Extract the (X, Y) coordinate from the center of the cell holding the provided text.  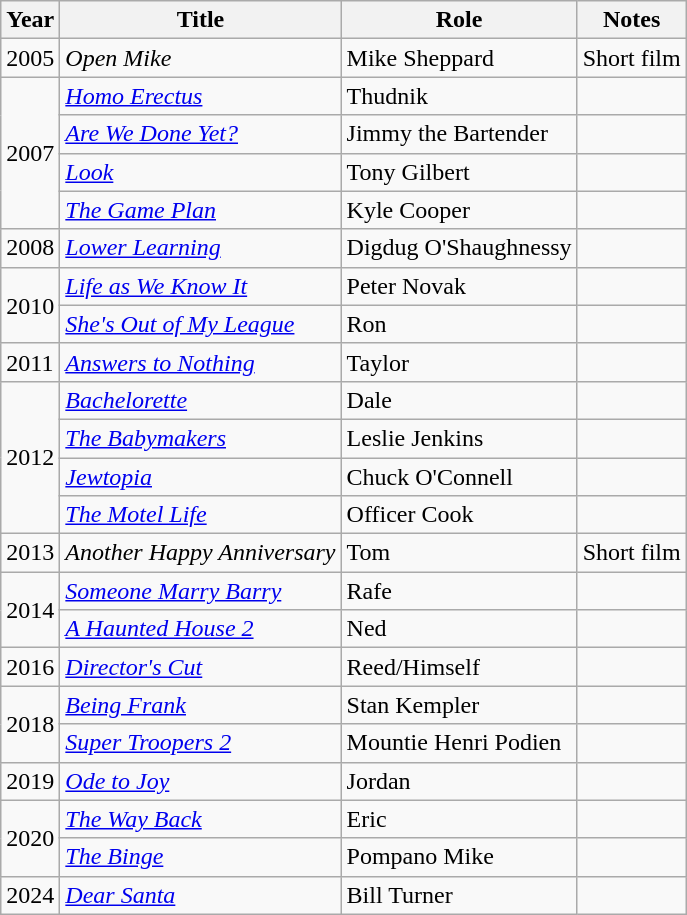
2007 (30, 153)
Mountie Henri Podien (459, 743)
2012 (30, 457)
Chuck O'Connell (459, 477)
2011 (30, 362)
2008 (30, 248)
A Haunted House 2 (200, 629)
Super Troopers 2 (200, 743)
Answers to Nothing (200, 362)
Notes (632, 20)
2018 (30, 724)
Jordan (459, 781)
Pompano Mike (459, 857)
The Babymakers (200, 438)
Stan Kempler (459, 705)
Another Happy Anniversary (200, 553)
Ned (459, 629)
Eric (459, 819)
The Way Back (200, 819)
The Binge (200, 857)
The Motel Life (200, 515)
2005 (30, 58)
Thudnik (459, 96)
Leslie Jenkins (459, 438)
Ron (459, 324)
Director's Cut (200, 667)
Homo Erectus (200, 96)
Officer Cook (459, 515)
Bill Turner (459, 895)
2020 (30, 838)
Look (200, 172)
2019 (30, 781)
Reed/Himself (459, 667)
Role (459, 20)
Someone Marry Barry (200, 591)
Tony Gilbert (459, 172)
Dale (459, 400)
Tom (459, 553)
Open Mike (200, 58)
Taylor (459, 362)
The Game Plan (200, 210)
2013 (30, 553)
Peter Novak (459, 286)
Being Frank (200, 705)
Digdug O'Shaughnessy (459, 248)
Dear Santa (200, 895)
Ode to Joy (200, 781)
Jewtopia (200, 477)
2024 (30, 895)
Life as We Know It (200, 286)
Mike Sheppard (459, 58)
Year (30, 20)
Jimmy the Bartender (459, 134)
Bachelorette (200, 400)
Title (200, 20)
She's Out of My League (200, 324)
Lower Learning (200, 248)
2016 (30, 667)
Are We Done Yet? (200, 134)
Rafe (459, 591)
2010 (30, 305)
Kyle Cooper (459, 210)
2014 (30, 610)
